Locate the cell with the specified text and output its [X, Y] center coordinate. 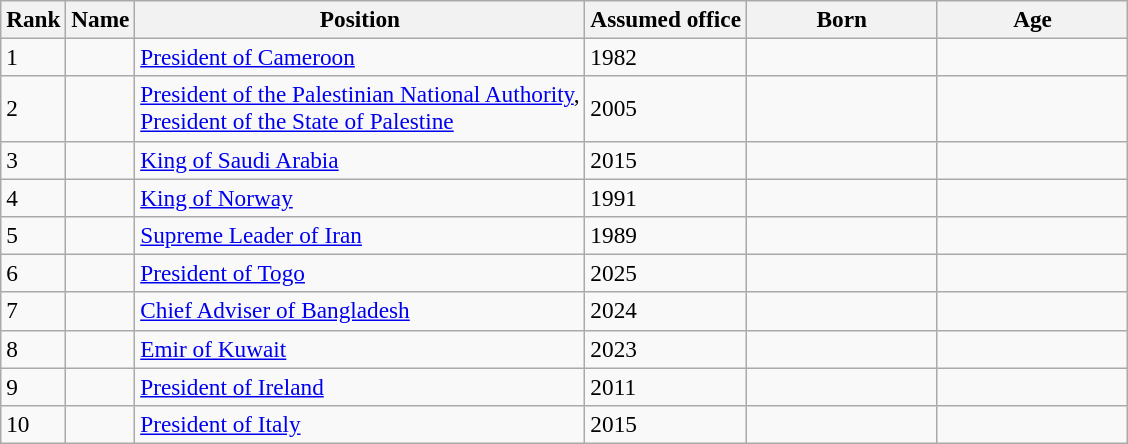
Born [842, 19]
King of Saudi Arabia [360, 160]
2005 [666, 108]
President of the Palestinian National Authority,President of the State of Palestine [360, 108]
1991 [666, 197]
Assumed office [666, 19]
8 [34, 349]
2011 [666, 386]
5 [34, 235]
Age [1032, 19]
Chief Adviser of Bangladesh [360, 311]
King of Norway [360, 197]
2 [34, 108]
4 [34, 197]
President of Cameroon [360, 57]
2024 [666, 311]
Position [360, 19]
1982 [666, 57]
2023 [666, 349]
6 [34, 273]
President of Togo [360, 273]
President of Ireland [360, 386]
Name [100, 19]
2025 [666, 273]
Rank [34, 19]
7 [34, 311]
President of Italy [360, 424]
1989 [666, 235]
Supreme Leader of Iran [360, 235]
9 [34, 386]
3 [34, 160]
1 [34, 57]
Emir of Kuwait [360, 349]
10 [34, 424]
